Locate the cell with the specified text and output its [x, y] center coordinate. 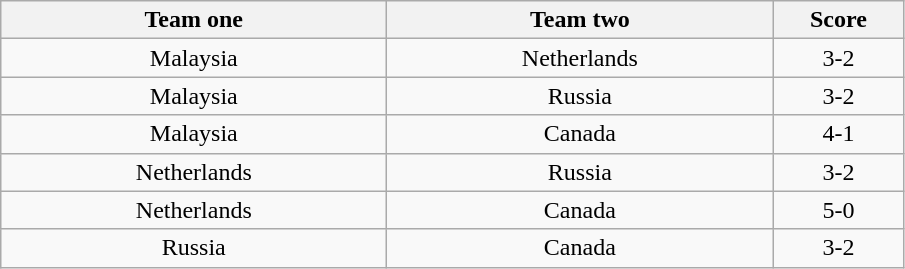
Score [838, 20]
Team one [194, 20]
Team two [580, 20]
4-1 [838, 134]
5-0 [838, 210]
